Find where the given text appears and provide that cell's center as [X, Y] coordinate. 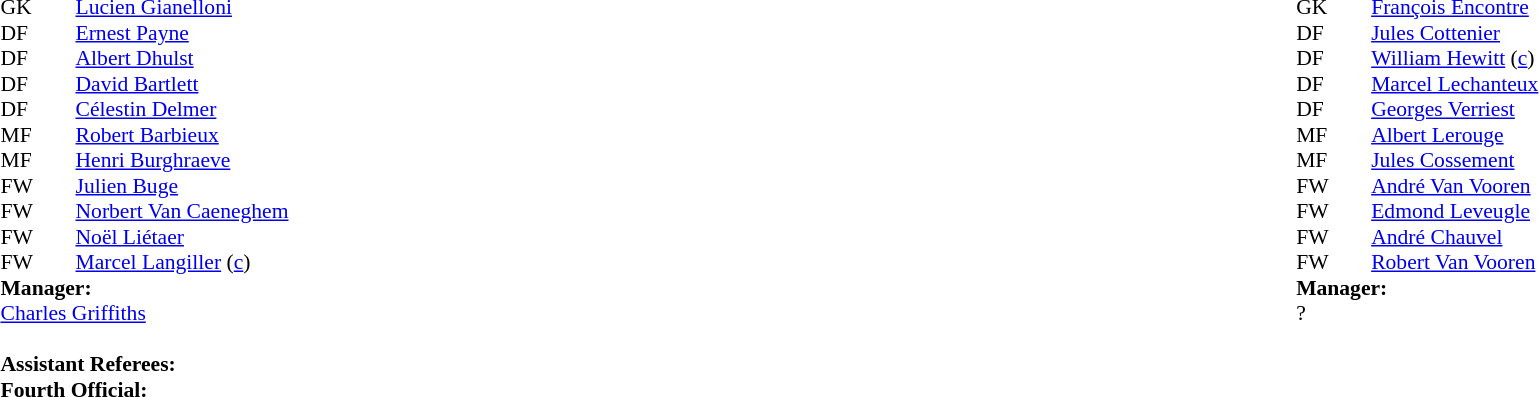
Noël Liétaer [182, 237]
Norbert Van Caeneghem [182, 211]
Ernest Payne [182, 33]
Robert Van Vooren [1454, 263]
André Chauvel [1454, 237]
Marcel Lechanteux [1454, 84]
André Van Vooren [1454, 186]
Jules Cossement [1454, 161]
Jules Cottenier [1454, 33]
William Hewitt (c) [1454, 59]
Albert Dhulst [182, 59]
Edmond Leveugle [1454, 211]
Albert Lerouge [1454, 135]
Marcel Langiller (c) [182, 263]
Robert Barbieux [182, 135]
Henri Burghraeve [182, 161]
David Bartlett [182, 84]
Julien Buge [182, 186]
Célestin Delmer [182, 109]
? [1417, 313]
Georges Verriest [1454, 109]
